Identify which cell holds the provided text, then report its [x, y] central coordinate. 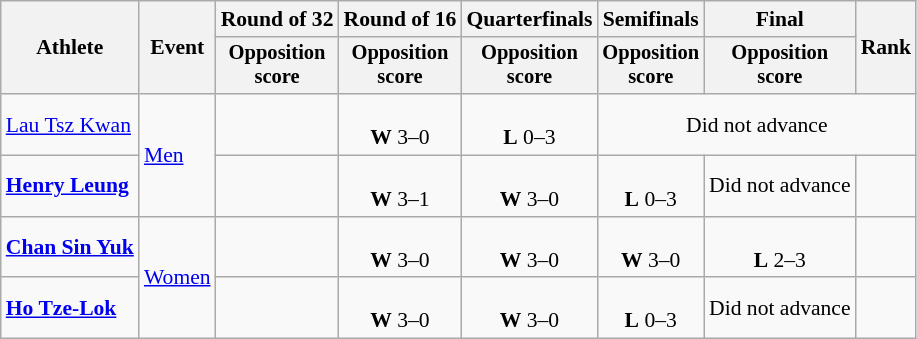
Athlete [70, 48]
Round of 16 [400, 19]
Event [178, 48]
Quarterfinals [529, 19]
Lau Tsz Kwan [70, 124]
Chan Sin Yuk [70, 248]
Semifinals [650, 19]
Men [178, 155]
Henry Leung [70, 186]
L 2–3 [780, 248]
Final [780, 19]
Rank [886, 48]
W 3–1 [400, 186]
Round of 32 [278, 19]
Ho Tze-Lok [70, 308]
Women [178, 278]
